Determine the (X, Y) coordinate at the center of the cell enclosing the given text.  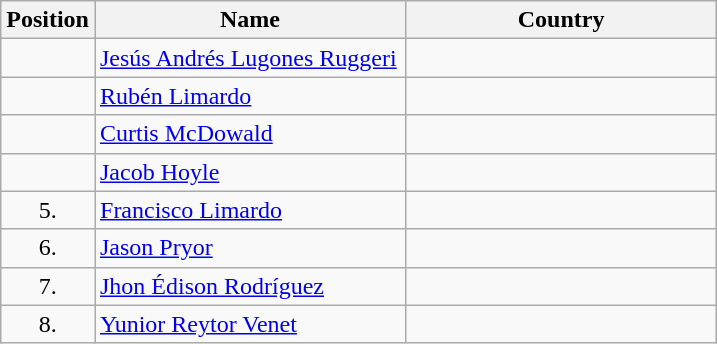
5. (48, 210)
Country (562, 20)
Jhon Édison Rodríguez (250, 286)
8. (48, 324)
Rubén Limardo (250, 96)
Jacob Hoyle (250, 172)
Curtis McDowald (250, 134)
7. (48, 286)
Position (48, 20)
Name (250, 20)
Jason Pryor (250, 248)
6. (48, 248)
Francisco Limardo (250, 210)
Yunior Reytor Venet (250, 324)
Jesús Andrés Lugones Ruggeri (250, 58)
